Return (x, y) of the center of cell containing provided text 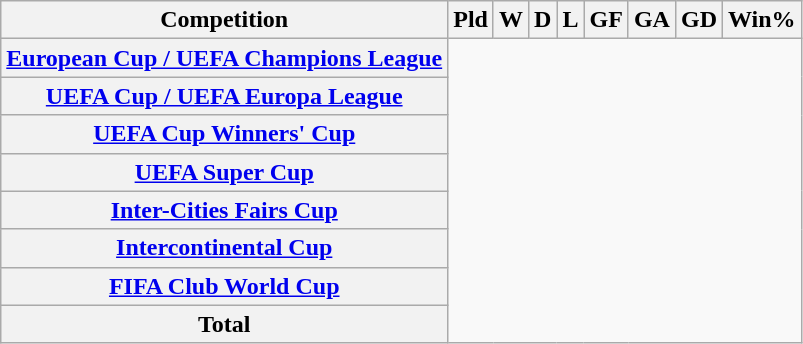
Win% (762, 20)
Intercontinental Cup (224, 248)
UEFA Cup / UEFA Europa League (224, 96)
European Cup / UEFA Champions League (224, 58)
GA (652, 20)
Inter-Cities Fairs Cup (224, 210)
GF (606, 20)
Total (224, 324)
GD (698, 20)
L (570, 20)
W (510, 20)
UEFA Super Cup (224, 172)
Competition (224, 20)
UEFA Cup Winners' Cup (224, 134)
FIFA Club World Cup (224, 286)
Pld (471, 20)
D (543, 20)
